Output the [x, y] coordinate of the center of the cell containing the given text.  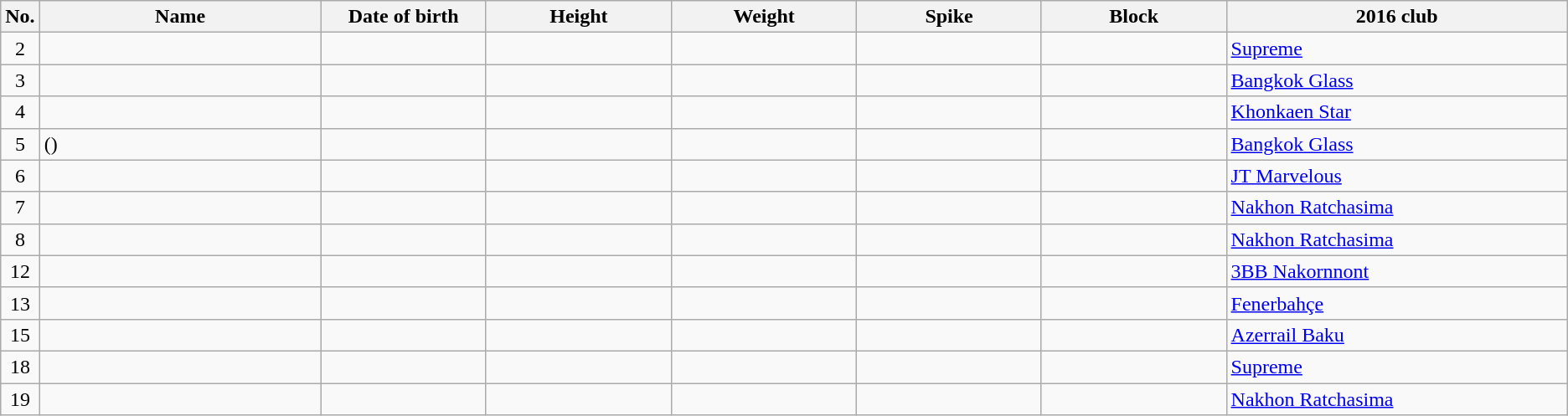
Name [180, 17]
15 [20, 335]
Spike [950, 17]
2 [20, 49]
7 [20, 208]
3 [20, 80]
JT Marvelous [1397, 176]
12 [20, 271]
13 [20, 303]
() [180, 144]
Azerrail Baku [1397, 335]
3BB Nakornnont [1397, 271]
Date of birth [404, 17]
No. [20, 17]
Weight [764, 17]
6 [20, 176]
8 [20, 239]
Khonkaen Star [1397, 112]
5 [20, 144]
Fenerbahçe [1397, 303]
Block [1134, 17]
Height [578, 17]
2016 club [1397, 17]
4 [20, 112]
19 [20, 399]
18 [20, 367]
